Output the [X, Y] coordinate of the center of the cell containing the given text.  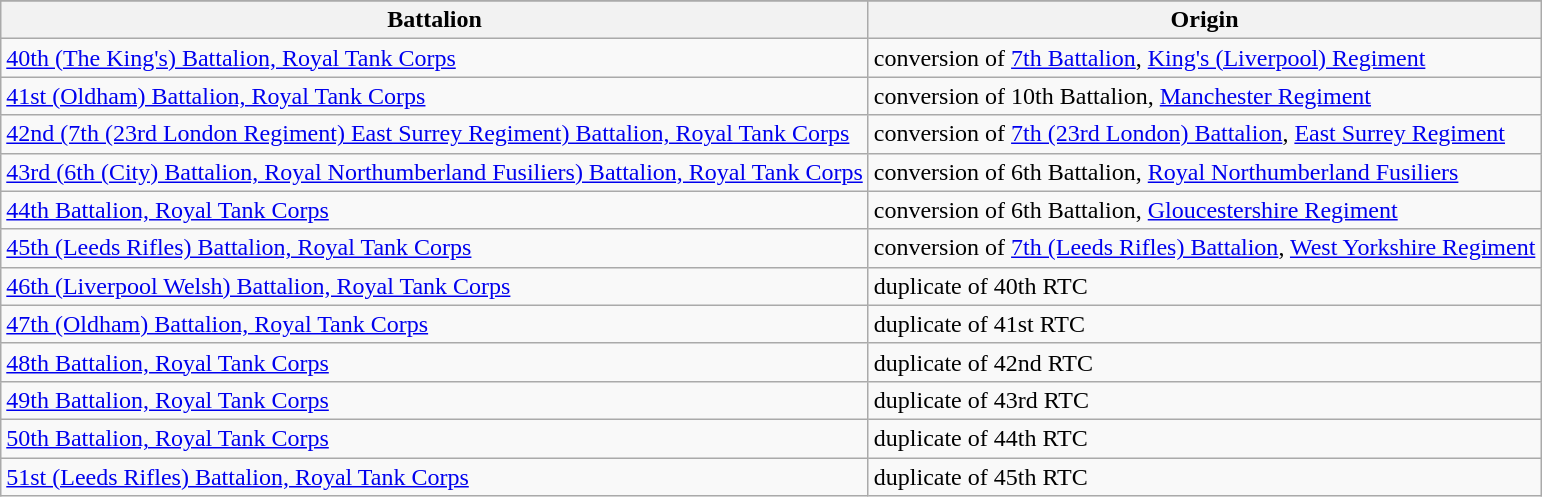
duplicate of 40th RTC [1204, 286]
51st (Leeds Rifles) Battalion, Royal Tank Corps [435, 477]
43rd (6th (City) Battalion, Royal Northumberland Fusiliers) Battalion, Royal Tank Corps [435, 172]
42nd (7th (23rd London Regiment) East Surrey Regiment) Battalion, Royal Tank Corps [435, 134]
conversion of 10th Battalion, Manchester Regiment [1204, 96]
conversion of 7th (23rd London) Battalion, East Surrey Regiment [1204, 134]
46th (Liverpool Welsh) Battalion, Royal Tank Corps [435, 286]
duplicate of 44th RTC [1204, 438]
Origin [1204, 20]
45th (Leeds Rifles) Battalion, Royal Tank Corps [435, 248]
50th Battalion, Royal Tank Corps [435, 438]
Battalion [435, 20]
47th (Oldham) Battalion, Royal Tank Corps [435, 324]
conversion of 7th (Leeds Rifles) Battalion, West Yorkshire Regiment [1204, 248]
duplicate of 42nd RTC [1204, 362]
conversion of 7th Battalion, King's (Liverpool) Regiment [1204, 58]
duplicate of 41st RTC [1204, 324]
conversion of 6th Battalion, Royal Northumberland Fusiliers [1204, 172]
conversion of 6th Battalion, Gloucestershire Regiment [1204, 210]
duplicate of 43rd RTC [1204, 400]
40th (The King's) Battalion, Royal Tank Corps [435, 58]
44th Battalion, Royal Tank Corps [435, 210]
41st (Oldham) Battalion, Royal Tank Corps [435, 96]
48th Battalion, Royal Tank Corps [435, 362]
49th Battalion, Royal Tank Corps [435, 400]
duplicate of 45th RTC [1204, 477]
